For the text-containing cell, return its midpoint in (x, y) coordinate format. 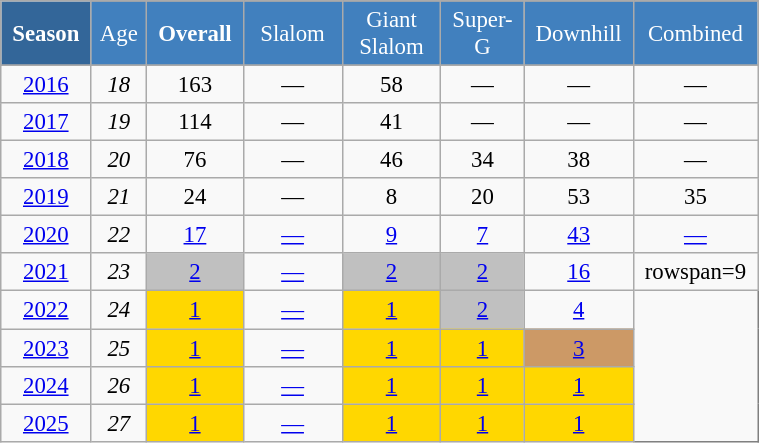
18 (119, 85)
16 (578, 273)
34 (482, 160)
163 (195, 85)
Giant Slalom (392, 34)
21 (119, 197)
35 (695, 197)
9 (392, 235)
17 (195, 235)
2022 (46, 310)
Age (119, 34)
2016 (46, 85)
19 (119, 122)
2025 (46, 423)
114 (195, 122)
8 (392, 197)
23 (119, 273)
27 (119, 423)
Downhill (578, 34)
7 (482, 235)
Overall (195, 34)
Season (46, 34)
26 (119, 385)
53 (578, 197)
22 (119, 235)
2023 (46, 348)
Combined (695, 34)
41 (392, 122)
2024 (46, 385)
25 (119, 348)
46 (392, 160)
43 (578, 235)
Super-G (482, 34)
76 (195, 160)
2017 (46, 122)
58 (392, 85)
2021 (46, 273)
38 (578, 160)
3 (578, 348)
rowspan=9 (695, 273)
Slalom (292, 34)
2019 (46, 197)
2020 (46, 235)
4 (578, 310)
2018 (46, 160)
